Capture the cell that displays the provided text and extract its [X, Y] central coordinate. 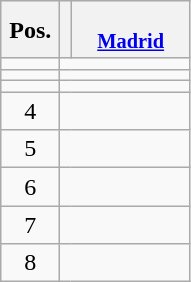
7 [30, 225]
6 [30, 187]
Pos. [30, 30]
8 [30, 263]
Madrid [131, 30]
4 [30, 111]
5 [30, 149]
